Extract the [x, y] coordinate from the center of the cell holding the provided text.  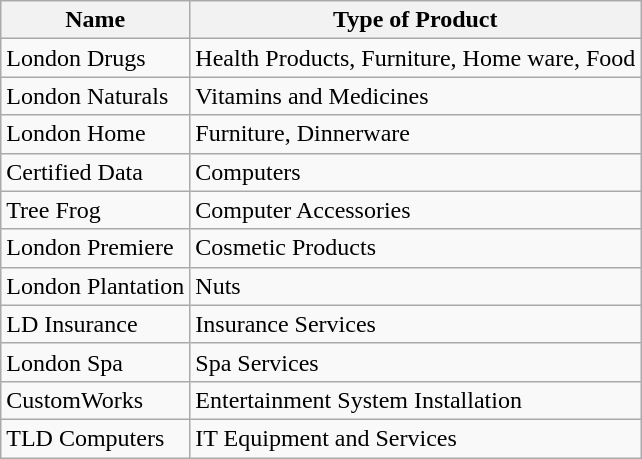
Tree Frog [96, 210]
London Plantation [96, 286]
Insurance Services [416, 324]
Health Products, Furniture, Home ware, Food [416, 58]
London Home [96, 134]
London Premiere [96, 248]
Cosmetic Products [416, 248]
LD Insurance [96, 324]
Type of Product [416, 20]
Name [96, 20]
London Spa [96, 362]
Computers [416, 172]
Nuts [416, 286]
London Drugs [96, 58]
London Naturals [96, 96]
Computer Accessories [416, 210]
Entertainment System Installation [416, 400]
Spa Services [416, 362]
IT Equipment and Services [416, 438]
Furniture, Dinnerware [416, 134]
CustomWorks [96, 400]
TLD Computers [96, 438]
Vitamins and Medicines [416, 96]
Certified Data [96, 172]
